Output the [x, y] coordinate of the center of the cell containing the given text.  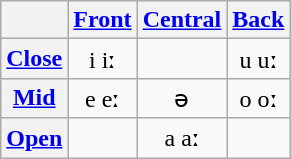
e eː [102, 98]
u uː [258, 59]
Open [34, 138]
Close [34, 59]
i iː [102, 59]
Central [182, 20]
Mid [34, 98]
a aː [182, 138]
Back [258, 20]
Front [102, 20]
ə [182, 98]
o oː [258, 98]
